Search for the cell housing the specified text and yield its [X, Y] center coordinate. 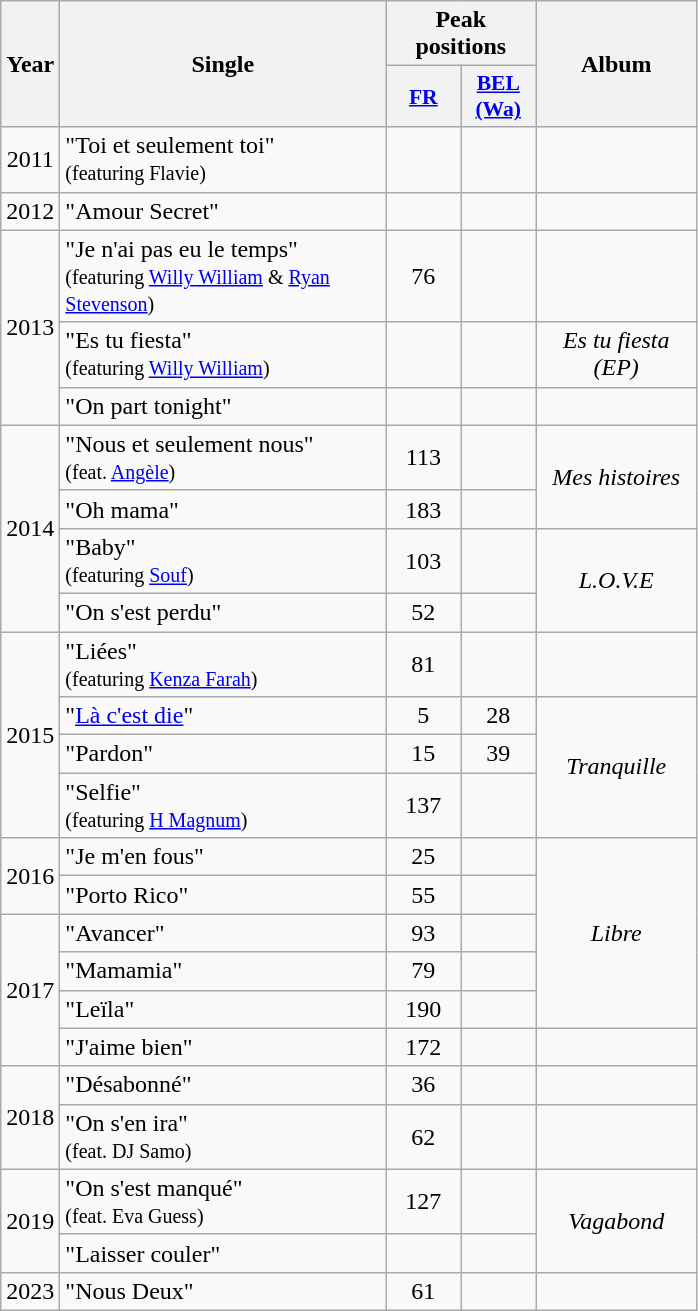
28 [498, 716]
62 [424, 1136]
"On s'est perdu" [223, 612]
2017 [30, 990]
Mes histoires [616, 476]
2019 [30, 1220]
103 [424, 560]
"Je m'en fous" [223, 857]
Year [30, 64]
"Avancer" [223, 933]
183 [424, 509]
"Selfie" (featuring H Magnum) [223, 806]
Libre [616, 933]
"On part tonight" [223, 406]
113 [424, 458]
BEL (Wa) [498, 96]
FR [424, 96]
"Porto Rico" [223, 895]
"On s'est manqué" (feat. Eva Guess) [223, 1202]
36 [424, 1085]
79 [424, 971]
81 [424, 664]
2018 [30, 1118]
"Pardon" [223, 754]
2015 [30, 735]
"On s'en ira" (feat. DJ Samo) [223, 1136]
"Nous Deux" [223, 1291]
"Leïla" [223, 1009]
2011 [30, 160]
L.O.V.E [616, 580]
"Là c'est die" [223, 716]
"Nous et seulement nous" (feat. Angèle) [223, 458]
Single [223, 64]
52 [424, 612]
Tranquille [616, 768]
Es tu fiesta (EP) [616, 354]
2012 [30, 211]
"Mamamia" [223, 971]
"Es tu fiesta"(featuring Willy William) [223, 354]
5 [424, 716]
76 [424, 276]
2013 [30, 328]
127 [424, 1202]
"Amour Secret" [223, 211]
190 [424, 1009]
137 [424, 806]
"Je n'ai pas eu le temps" (featuring Willy William & Ryan Stevenson) [223, 276]
2023 [30, 1291]
"Toi et seulement toi" (featuring Flavie) [223, 160]
"Désabonné" [223, 1085]
2014 [30, 528]
15 [424, 754]
2016 [30, 876]
93 [424, 933]
"Baby" (featuring Souf) [223, 560]
55 [424, 895]
61 [424, 1291]
"J'aime bien" [223, 1047]
172 [424, 1047]
Peak positions [461, 34]
25 [424, 857]
"Oh mama" [223, 509]
"Liées" (featuring Kenza Farah) [223, 664]
39 [498, 754]
Album [616, 64]
"Laisser couler" [223, 1253]
Vagabond [616, 1220]
